Locate the cell with the specified text and output its [X, Y] center coordinate. 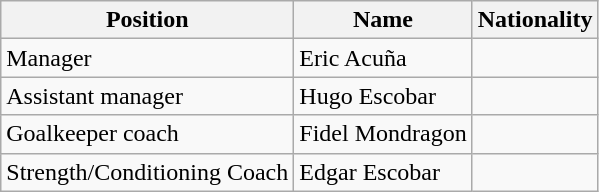
Assistant manager [148, 96]
Eric Acuña [383, 58]
Position [148, 20]
Goalkeeper coach [148, 134]
Strength/Conditioning Coach [148, 172]
Hugo Escobar [383, 96]
Nationality [535, 20]
Manager [148, 58]
Edgar Escobar [383, 172]
Name [383, 20]
Fidel Mondragon [383, 134]
